For the text-containing cell, return its midpoint in (X, Y) coordinate format. 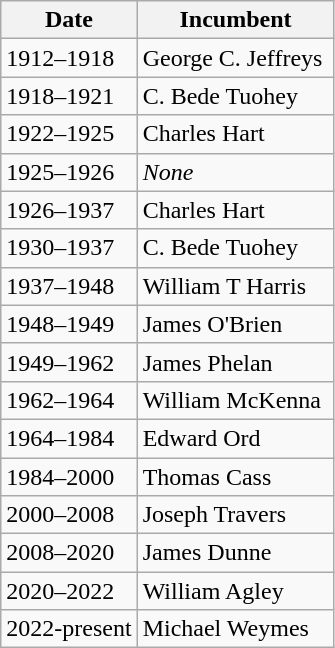
1925–1926 (69, 172)
1912–1918 (69, 58)
William McKenna (236, 400)
1926–1937 (69, 210)
William T Harris (236, 286)
1948–1949 (69, 324)
Date (69, 20)
James O'Brien (236, 324)
Edward Ord (236, 438)
1918–1921 (69, 96)
1962–1964 (69, 400)
George C. Jeffreys (236, 58)
1937–1948 (69, 286)
1984–2000 (69, 477)
None (236, 172)
Joseph Travers (236, 515)
2022-present (69, 629)
James Dunne (236, 553)
1930–1937 (69, 248)
Incumbent (236, 20)
Thomas Cass (236, 477)
2020–2022 (69, 591)
1964–1984 (69, 438)
1949–1962 (69, 362)
1922–1925 (69, 134)
2008–2020 (69, 553)
William Agley (236, 591)
Michael Weymes (236, 629)
2000–2008 (69, 515)
James Phelan (236, 362)
